From the cell containing the given text, extract its center point as [x, y] coordinate. 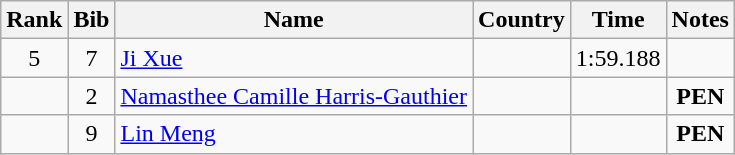
1:59.188 [618, 58]
Ji Xue [294, 58]
7 [92, 58]
Country [522, 20]
Lin Meng [294, 134]
Namasthee Camille Harris-Gauthier [294, 96]
Name [294, 20]
5 [34, 58]
9 [92, 134]
Time [618, 20]
Bib [92, 20]
Rank [34, 20]
2 [92, 96]
Notes [700, 20]
